For the text-containing cell, return its midpoint in (X, Y) coordinate format. 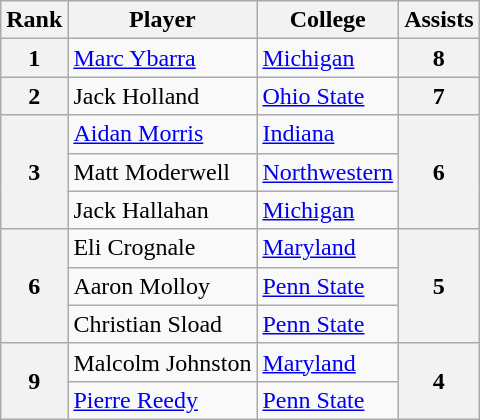
Eli Crognale (162, 248)
Aidan Morris (162, 134)
Jack Holland (162, 96)
Marc Ybarra (162, 58)
Rank (34, 20)
3 (34, 172)
8 (439, 58)
Christian Sload (162, 324)
Assists (439, 20)
7 (439, 96)
Aaron Molloy (162, 286)
2 (34, 96)
Malcolm Johnston (162, 362)
4 (439, 381)
College (328, 20)
Indiana (328, 134)
Northwestern (328, 172)
1 (34, 58)
Pierre Reedy (162, 400)
9 (34, 381)
Matt Moderwell (162, 172)
5 (439, 286)
Ohio State (328, 96)
Jack Hallahan (162, 210)
Player (162, 20)
